Provide the [x, y] coordinate of the cell's center where the given text is located.  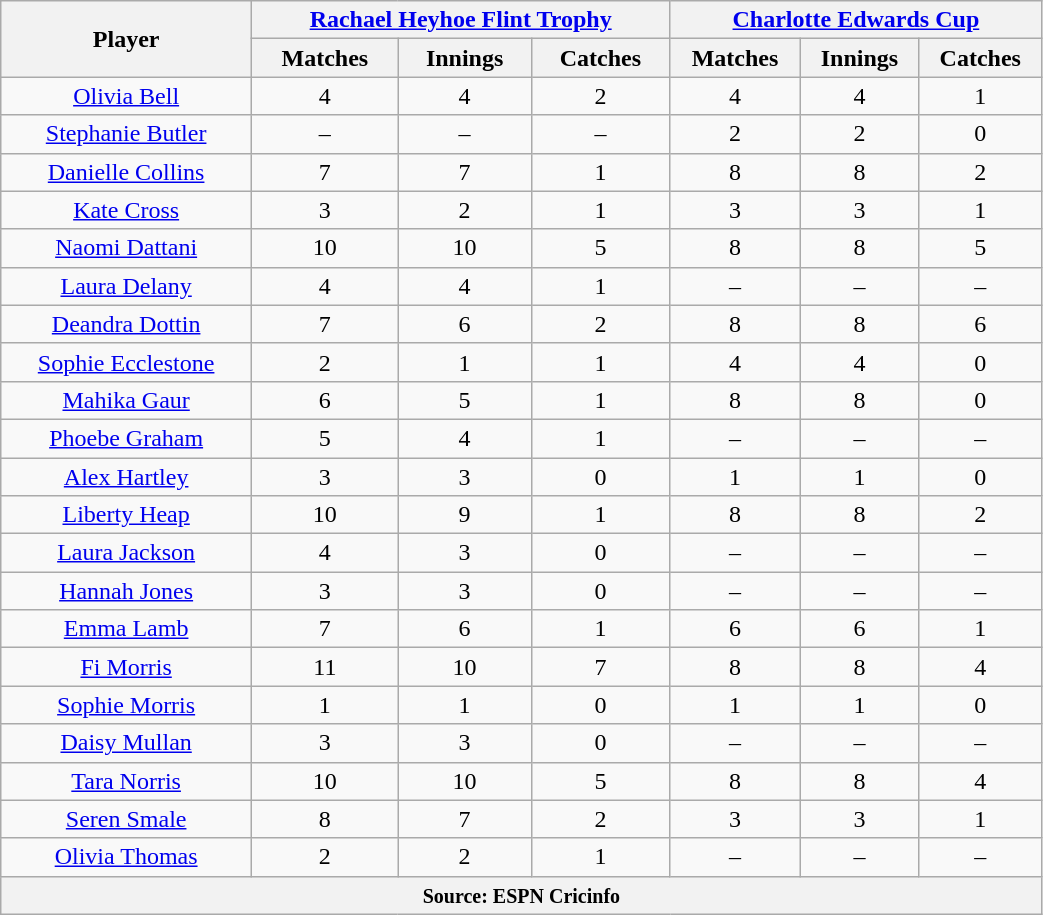
Olivia Bell [126, 96]
Daisy Mullan [126, 743]
Mahika Gaur [126, 400]
Phoebe Graham [126, 438]
Seren Smale [126, 819]
Stephanie Butler [126, 134]
9 [464, 515]
Sophie Ecclestone [126, 362]
Tara Norris [126, 781]
Fi Morris [126, 667]
Danielle Collins [126, 172]
Deandra Dottin [126, 324]
Source: ESPN Cricinfo [522, 895]
Laura Jackson [126, 553]
Charlotte Edwards Cup [856, 20]
Olivia Thomas [126, 857]
Sophie Morris [126, 705]
Laura Delany [126, 286]
Alex Hartley [126, 477]
Naomi Dattani [126, 248]
Liberty Heap [126, 515]
11 [326, 667]
Player [126, 39]
Rachael Heyhoe Flint Trophy [461, 20]
Kate Cross [126, 210]
Hannah Jones [126, 591]
Emma Lamb [126, 629]
